Identify which cell holds the provided text, then report its (X, Y) central coordinate. 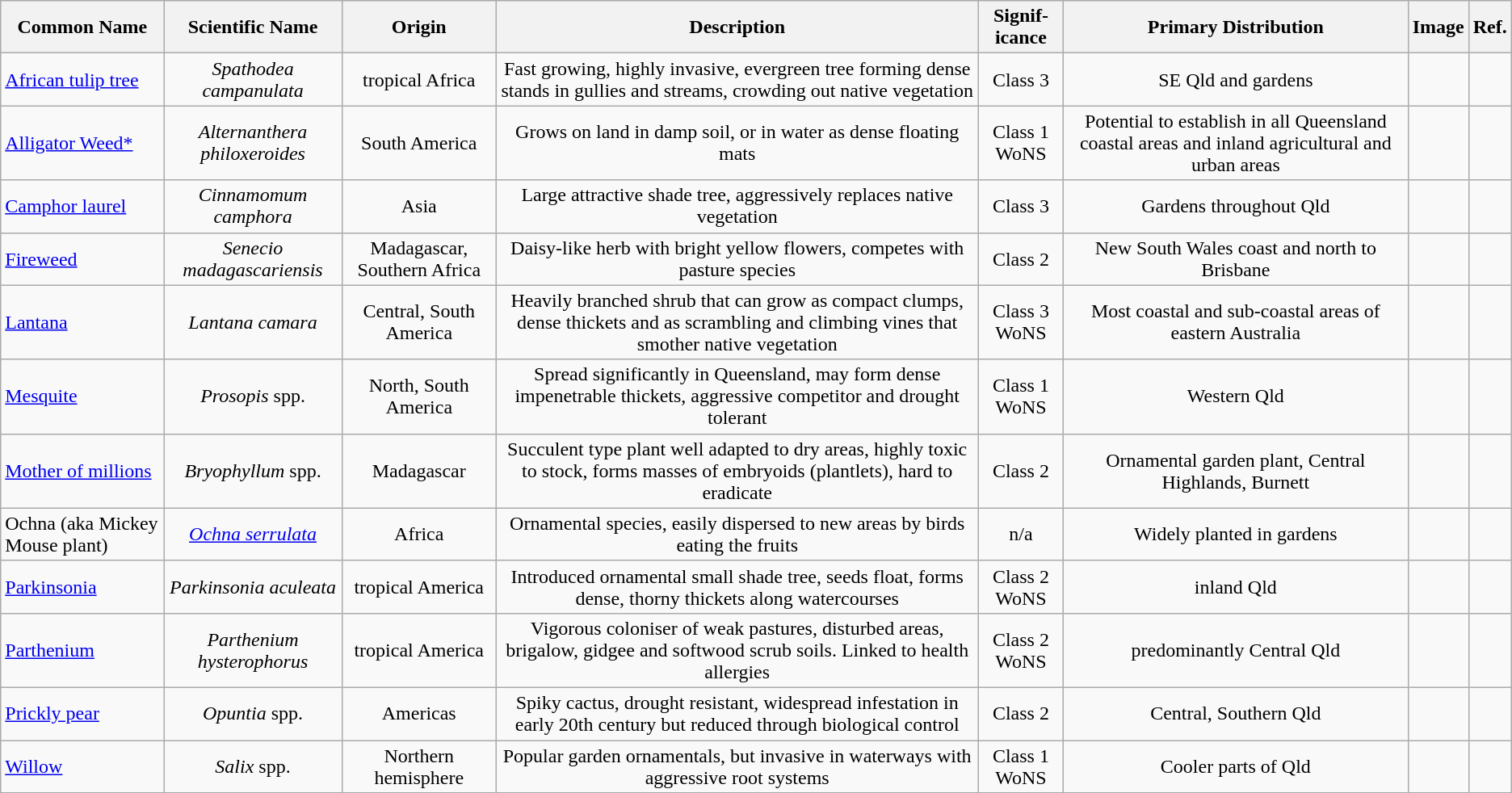
Western Qld (1236, 396)
South America (418, 143)
Grows on land in damp soil, or in water as dense floating mats (737, 143)
Salix spp. (253, 766)
Lantana camara (253, 322)
Most coastal and sub-coastal areas of eastern Australia (1236, 322)
Primary Distribution (1236, 27)
Gardens throughout Qld (1236, 207)
n/a (1021, 535)
inland Qld (1236, 586)
Fast growing, highly invasive, evergreen tree forming dense stands in gullies and streams, crowding out native vegetation (737, 79)
Ornamental garden plant, Central Highlands, Burnett (1236, 471)
Cinnamomum camphora (253, 207)
Fireweed (82, 258)
Bryophyllum spp. (253, 471)
Popular garden ornamentals, but invasive in waterways with aggressive root systems (737, 766)
Ochna (aka Mickey Mouse plant) (82, 535)
Spathodea campanulata (253, 79)
tropical Africa (418, 79)
Asia (418, 207)
Class 3 WoNS (1021, 322)
Camphor laurel (82, 207)
Parkinsonia aculeata (253, 586)
Central, South America (418, 322)
Scientific Name (253, 27)
Prickly pear (82, 714)
Senecio madagascariensis (253, 258)
Americas (418, 714)
Vigorous coloniser of weak pastures, disturbed areas, brigalow, gidgee and softwood scrub soils. Linked to health allergies (737, 650)
Ornamental species, easily dispersed to new areas by birds eating the fruits (737, 535)
Central, Southern Qld (1236, 714)
Madagascar, Southern Africa (418, 258)
Heavily branched shrub that can grow as compact clumps, dense thickets and as scrambling and climbing vines that smother native vegetation (737, 322)
Northern hemisphere (418, 766)
Parkinsonia (82, 586)
Common Name (82, 27)
Succulent type plant well adapted to dry areas, highly toxic to stock, forms masses of embryoids (plantlets), hard to eradicate (737, 471)
Daisy-like herb with bright yellow flowers, competes with pasture species (737, 258)
SE Qld and gardens (1236, 79)
Madagascar (418, 471)
Parthenium (82, 650)
Widely planted in gardens (1236, 535)
Alternanthera philoxeroides (253, 143)
Ochna serrulata (253, 535)
Willow (82, 766)
Spiky cactus, drought resistant, widespread infestation in early 20th century but reduced through biological control (737, 714)
Mother of millions (82, 471)
Parthenium hysterophorus (253, 650)
Lantana (82, 322)
New South Wales coast and north to Brisbane (1236, 258)
Description (737, 27)
Africa (418, 535)
Image (1438, 27)
Spread significantly in Queensland, may form dense impenetrable thickets, aggressive competitor and drought tolerant (737, 396)
Origin (418, 27)
Prosopis spp. (253, 396)
Mesquite (82, 396)
Ref. (1489, 27)
Signif- icance (1021, 27)
Introduced ornamental small shade tree, seeds float, forms dense, thorny thickets along watercourses (737, 586)
Potential to establish in all Queensland coastal areas and inland agricultural and urban areas (1236, 143)
Large attractive shade tree, aggressively replaces native vegetation (737, 207)
African tulip tree (82, 79)
Cooler parts of Qld (1236, 766)
Alligator Weed* (82, 143)
predominantly Central Qld (1236, 650)
Opuntia spp. (253, 714)
North, South America (418, 396)
